Find where the given text appears and provide that cell's center as (x, y) coordinate. 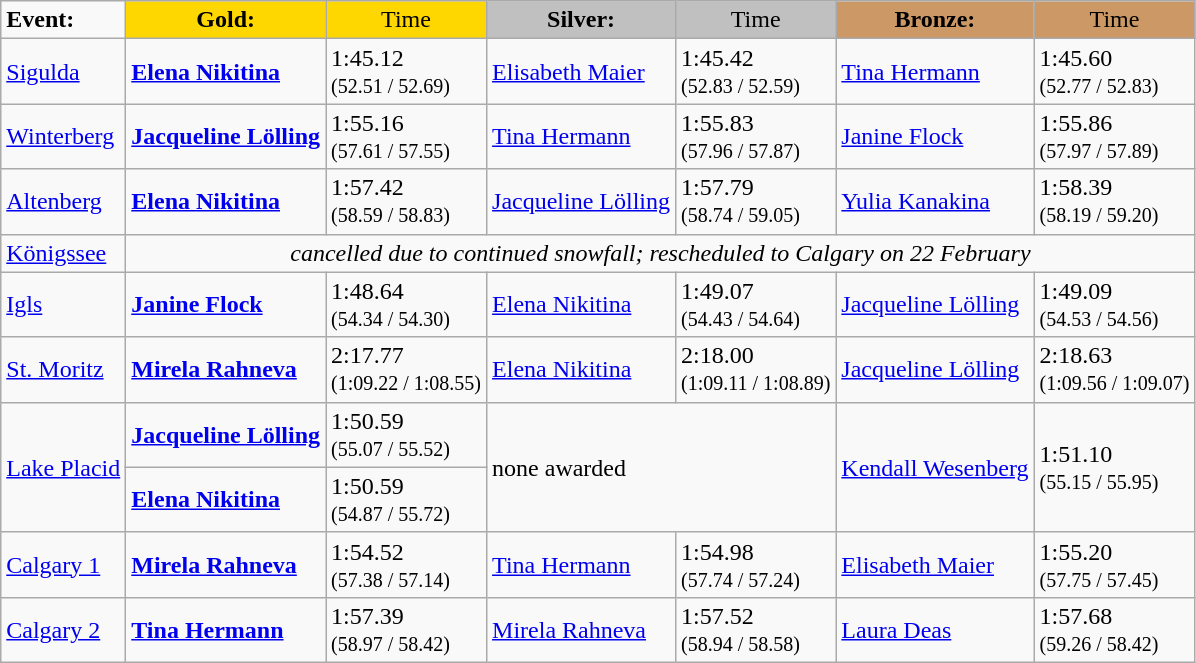
1:45.42(52.83 / 52.59) (756, 72)
1:55.86(57.97 / 57.89) (1114, 136)
Sigulda (64, 72)
none awarded (662, 467)
1:51.10(55.15 / 55.95) (1114, 467)
2:18.63(1:09.56 / 1:09.07) (1114, 370)
1:55.83(57.96 / 57.87) (756, 136)
1:57.79(58.74 / 59.05) (756, 202)
2:17.77(1:09.22 / 1:08.55) (406, 370)
Calgary 2 (64, 630)
Igls (64, 304)
Laura Deas (935, 630)
1:54.52(57.38 / 57.14) (406, 564)
St. Moritz (64, 370)
Calgary 1 (64, 564)
Bronze: (935, 20)
Winterberg (64, 136)
1:57.39(58.97 / 58.42) (406, 630)
1:57.68(59.26 / 58.42) (1114, 630)
Altenberg (64, 202)
1:55.16(57.61 / 57.55) (406, 136)
Königssee (64, 253)
1:45.60(52.77 / 52.83) (1114, 72)
1:50.59(54.87 / 55.72) (406, 500)
1:58.39(58.19 / 59.20) (1114, 202)
1:49.07(54.43 / 54.64) (756, 304)
2:18.00(1:09.11 / 1:08.89) (756, 370)
1:45.12(52.51 / 52.69) (406, 72)
Yulia Kanakina (935, 202)
1:57.52(58.94 / 58.58) (756, 630)
1:54.98(57.74 / 57.24) (756, 564)
Gold: (226, 20)
1:57.42(58.59 / 58.83) (406, 202)
Event: (64, 20)
1:49.09(54.53 / 54.56) (1114, 304)
1:48.64(54.34 / 54.30) (406, 304)
Silver: (582, 20)
Lake Placid (64, 467)
cancelled due to continued snowfall; rescheduled to Calgary on 22 February (660, 253)
1:50.59(55.07 / 55.52) (406, 434)
1:55.20(57.75 / 57.45) (1114, 564)
Kendall Wesenberg (935, 467)
